Extract the (x, y) coordinate from the center of the cell holding the provided text.  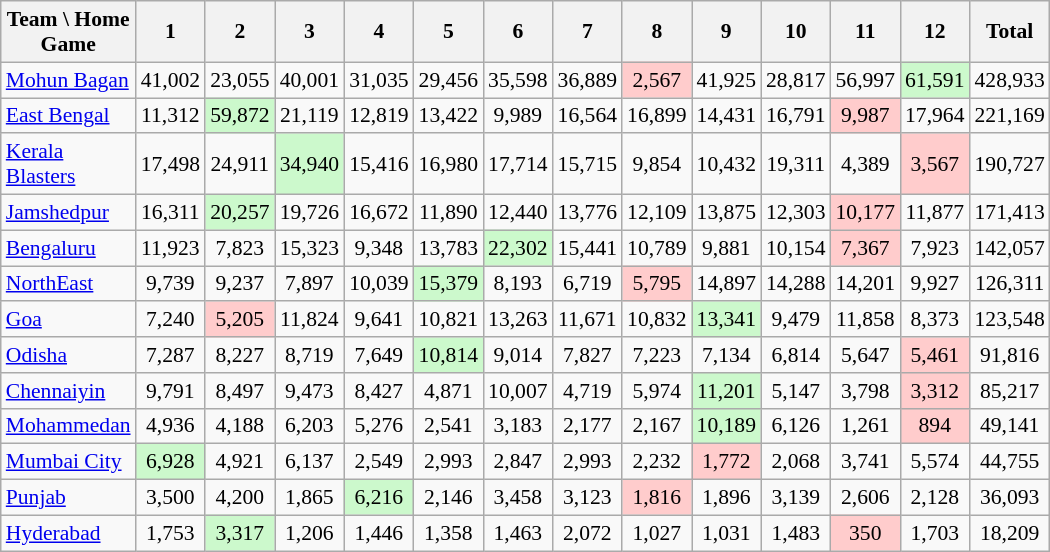
15,379 (448, 284)
56,997 (866, 80)
14,431 (726, 116)
7,223 (656, 355)
11,201 (726, 391)
7,649 (378, 355)
35,598 (518, 80)
5,276 (378, 426)
4 (378, 32)
41,925 (726, 80)
2,549 (378, 462)
13,875 (726, 213)
4,871 (448, 391)
Hyderabad (68, 533)
7,827 (588, 355)
59,872 (240, 116)
5,795 (656, 284)
2,541 (448, 426)
16,564 (588, 116)
9,473 (310, 391)
23,055 (240, 80)
7,240 (170, 320)
9,479 (796, 320)
91,816 (1009, 355)
11 (866, 32)
2,167 (656, 426)
2,146 (448, 498)
2,072 (588, 533)
61,591 (934, 80)
17,714 (518, 164)
31,035 (378, 80)
6,216 (378, 498)
5,574 (934, 462)
7,923 (934, 248)
9,927 (934, 284)
2 (240, 32)
16,899 (656, 116)
10,814 (448, 355)
11,923 (170, 248)
1,463 (518, 533)
20,257 (240, 213)
7,823 (240, 248)
East Bengal (68, 116)
1 (170, 32)
8,193 (518, 284)
Bengaluru (68, 248)
44,755 (1009, 462)
1,865 (310, 498)
16,672 (378, 213)
12 (934, 32)
14,288 (796, 284)
Kerala Blasters (68, 164)
19,726 (310, 213)
3,317 (240, 533)
1,896 (726, 498)
4,389 (866, 164)
2,068 (796, 462)
7,134 (726, 355)
Chennaiyin (68, 391)
6,126 (796, 426)
10 (796, 32)
7,287 (170, 355)
9,791 (170, 391)
Team \ Home Game (68, 32)
6,814 (796, 355)
9 (726, 32)
4,200 (240, 498)
17,498 (170, 164)
2,847 (518, 462)
NorthEast (68, 284)
5 (448, 32)
14,201 (866, 284)
10,821 (448, 320)
6,928 (170, 462)
4,921 (240, 462)
13,783 (448, 248)
13,776 (588, 213)
8,497 (240, 391)
3,312 (934, 391)
171,413 (1009, 213)
123,548 (1009, 320)
428,933 (1009, 80)
1,772 (726, 462)
8,719 (310, 355)
24,911 (240, 164)
11,312 (170, 116)
3,183 (518, 426)
Mohammedan (68, 426)
1,031 (726, 533)
221,169 (1009, 116)
3,798 (866, 391)
11,890 (448, 213)
190,727 (1009, 164)
Jamshedpur (68, 213)
7 (588, 32)
41,002 (170, 80)
4,719 (588, 391)
5,461 (934, 355)
7,367 (866, 248)
3 (310, 32)
14,897 (726, 284)
12,303 (796, 213)
10,039 (378, 284)
15,323 (310, 248)
Goa (68, 320)
3,567 (934, 164)
13,341 (726, 320)
1,703 (934, 533)
8,427 (378, 391)
3,458 (518, 498)
21,119 (310, 116)
12,109 (656, 213)
7,897 (310, 284)
9,989 (518, 116)
17,964 (934, 116)
85,217 (1009, 391)
5,647 (866, 355)
10,832 (656, 320)
34,940 (310, 164)
10,007 (518, 391)
11,877 (934, 213)
Punjab (68, 498)
8 (656, 32)
15,441 (588, 248)
126,311 (1009, 284)
29,456 (448, 80)
13,263 (518, 320)
3,123 (588, 498)
6 (518, 32)
15,715 (588, 164)
16,311 (170, 213)
2,232 (656, 462)
16,980 (448, 164)
10,177 (866, 213)
9,987 (866, 116)
2,128 (934, 498)
1,483 (796, 533)
2,567 (656, 80)
19,311 (796, 164)
11,824 (310, 320)
49,141 (1009, 426)
1,816 (656, 498)
15,416 (378, 164)
8,227 (240, 355)
36,093 (1009, 498)
4,188 (240, 426)
4,936 (170, 426)
1,446 (378, 533)
9,739 (170, 284)
16,791 (796, 116)
9,641 (378, 320)
9,881 (726, 248)
10,189 (726, 426)
3,500 (170, 498)
894 (934, 426)
22,302 (518, 248)
12,819 (378, 116)
Mohun Bagan (68, 80)
10,789 (656, 248)
13,422 (448, 116)
11,858 (866, 320)
142,057 (1009, 248)
1,753 (170, 533)
28,817 (796, 80)
1,027 (656, 533)
350 (866, 533)
2,177 (588, 426)
36,889 (588, 80)
6,203 (310, 426)
1,206 (310, 533)
9,014 (518, 355)
1,358 (448, 533)
12,440 (518, 213)
6,137 (310, 462)
3,741 (866, 462)
6,719 (588, 284)
9,237 (240, 284)
3,139 (796, 498)
9,854 (656, 164)
9,348 (378, 248)
Mumbai City (68, 462)
11,671 (588, 320)
5,147 (796, 391)
10,432 (726, 164)
5,974 (656, 391)
Total (1009, 32)
10,154 (796, 248)
40,001 (310, 80)
8,373 (934, 320)
18,209 (1009, 533)
2,606 (866, 498)
Odisha (68, 355)
5,205 (240, 320)
1,261 (866, 426)
